Detect which cell encompasses the target text, then output its [X, Y] center coordinate. 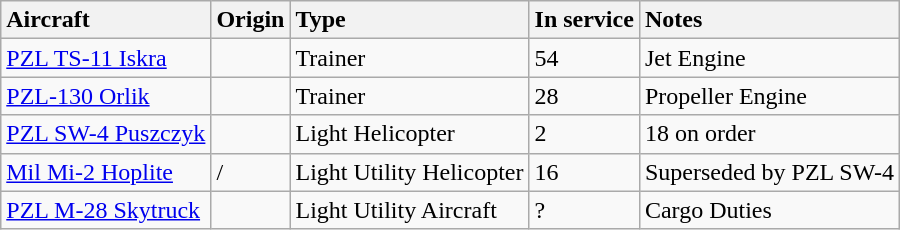
In service [584, 20]
54 [584, 58]
Light Helicopter [410, 134]
PZL M-28 Skytruck [106, 210]
28 [584, 96]
Notes [769, 20]
Cargo Duties [769, 210]
Light Utility Helicopter [410, 172]
Mil Mi-2 Hoplite [106, 172]
PZL SW-4 Puszczyk [106, 134]
/ [250, 172]
PZL-130 Orlik [106, 96]
? [584, 210]
Type [410, 20]
Jet Engine [769, 58]
Propeller Engine [769, 96]
Aircraft [106, 20]
Light Utility Aircraft [410, 210]
Superseded by PZL SW-4 [769, 172]
2 [584, 134]
PZL TS-11 Iskra [106, 58]
18 on order [769, 134]
Origin [250, 20]
16 [584, 172]
